Output the [X, Y] coordinate of the center of the cell containing the given text.  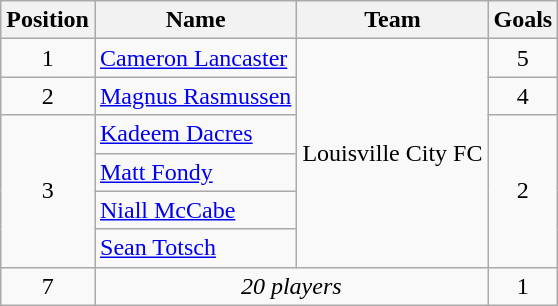
Magnus Rasmussen [195, 96]
Louisville City FC [392, 153]
7 [48, 286]
3 [48, 191]
Position [48, 20]
20 players [290, 286]
4 [523, 96]
Team [392, 20]
Kadeem Dacres [195, 134]
Goals [523, 20]
Name [195, 20]
Matt Fondy [195, 172]
Cameron Lancaster [195, 58]
5 [523, 58]
Niall McCabe [195, 210]
Sean Totsch [195, 248]
